Capture the cell that displays the provided text and extract its (X, Y) central coordinate. 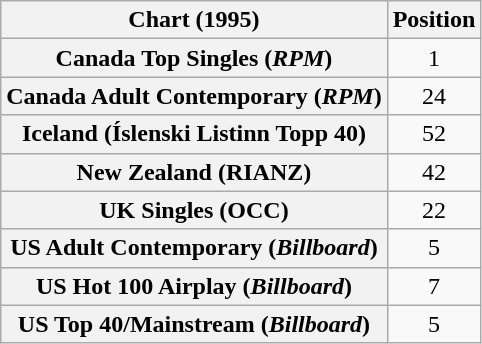
7 (434, 286)
42 (434, 172)
US Adult Contemporary (Billboard) (194, 248)
Position (434, 20)
Canada Adult Contemporary (RPM) (194, 96)
Chart (1995) (194, 20)
1 (434, 58)
Iceland (Íslenski Listinn Topp 40) (194, 134)
Canada Top Singles (RPM) (194, 58)
US Top 40/Mainstream (Billboard) (194, 324)
22 (434, 210)
UK Singles (OCC) (194, 210)
US Hot 100 Airplay (Billboard) (194, 286)
52 (434, 134)
24 (434, 96)
New Zealand (RIANZ) (194, 172)
